For the text-containing cell, return its midpoint in (x, y) coordinate format. 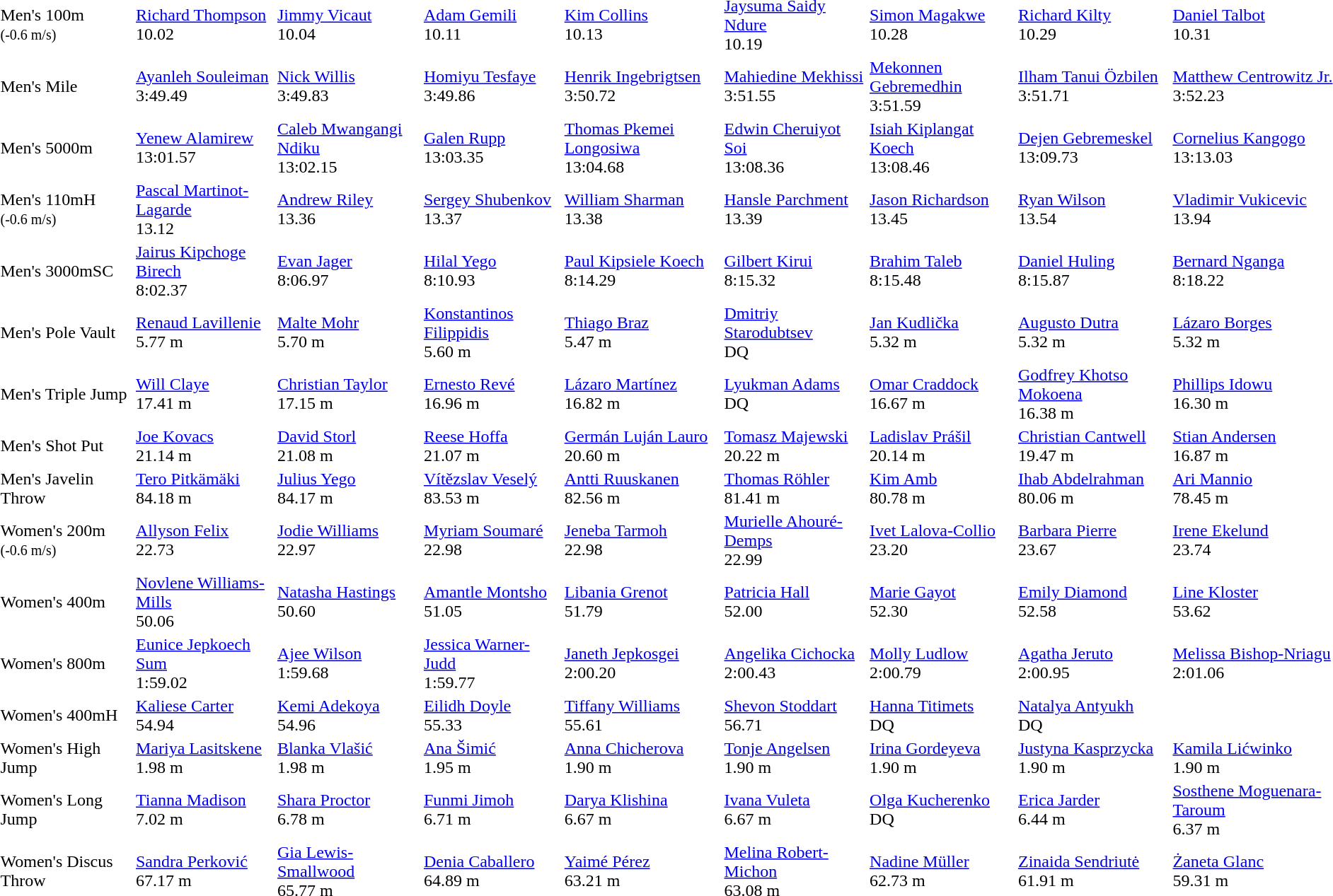
Paul Kipsiele Koech 8:14.29 (642, 271)
Angelika Cichocka 2:00.43 (795, 663)
Eilidh Doyle 55.33 (492, 716)
Gilbert Kirui 8:15.32 (795, 271)
Pascal Martinot-Lagarde 13.12 (204, 209)
Murielle Ahouré-Demps 22.99 (795, 540)
Barbara Pierre 23.67 (1092, 540)
Reese Hoffa 21.07 m (492, 446)
Anna Chicherova 1.90 m (642, 758)
Myriam Soumaré 22.98 (492, 540)
Kim Amb 80.78 m (942, 488)
Patricia Hall 52.00 (795, 602)
Hilal Yego 8:10.93 (492, 271)
Germán Luján Lauro 20.60 m (642, 446)
Thomas Pkemei Longosiwa 13:04.68 (642, 148)
Ayanleh Souleiman 3:49.49 (204, 86)
Renaud Lavillenie 5.77 m (204, 332)
Christian Taylor 17.15 m (348, 394)
Andrew Riley 13.36 (348, 209)
Marie Gayot 52.30 (942, 602)
Sergey Shubenkov 13.37 (492, 209)
Ana Šimić 1.95 m (492, 758)
Jeneba Tarmoh 22.98 (642, 540)
Mariya Lasitskene 1.98 m (204, 758)
David Storl 21.08 m (348, 446)
Tianna Madison 7.02 m (204, 810)
Ajee Wilson 1:59.68 (348, 663)
Homiyu Tesfaye 3:49.86 (492, 86)
Malte Mohr 5.70 m (348, 332)
Evan Jager 8:06.97 (348, 271)
Jodie Williams 22.97 (348, 540)
Daniel Huling 8:15.87 (1092, 271)
Thomas Röhler 81.41 m (795, 488)
Natasha Hastings 50.60 (348, 602)
Galen Rupp 13:03.35 (492, 148)
William Sharman 13.38 (642, 209)
Funmi Jimoh 6.71 m (492, 810)
Ladislav Prášil 20.14 m (942, 446)
Augusto Dutra 5.32 m (1092, 332)
Irina Gordeyeva 1.90 m (942, 758)
Will Claye 17.41 m (204, 394)
Nick Willis 3:49.83 (348, 86)
Joe Kovacs 21.14 m (204, 446)
Darya Klishina 6.67 m (642, 810)
Lázaro Martínez 16.82 m (642, 394)
Christian Cantwell 19.47 m (1092, 446)
Jessica Warner-Judd 1:59.77 (492, 663)
Hanna Titimets DQ (942, 716)
Edwin Cheruiyot Soi 13:08.36 (795, 148)
Isiah Kiplangat Koech 13:08.46 (942, 148)
Tonje Angelsen 1.90 m (795, 758)
Ihab Abdelrahman 80.06 m (1092, 488)
Mahiedine Mekhissi 3:51.55 (795, 86)
Julius Yego 84.17 m (348, 488)
Olga Kucherenko DQ (942, 810)
Ryan Wilson 13.54 (1092, 209)
Thiago Braz 5.47 m (642, 332)
Eunice Jepkoech Sum 1:59.02 (204, 663)
Agatha Jeruto 2:00.95 (1092, 663)
Dejen Gebremeskel 13:09.73 (1092, 148)
Konstantinos Filippidis 5.60 m (492, 332)
Godfrey Khotso Mokoena 16.38 m (1092, 394)
Mekonnen Gebremedhin 3:51.59 (942, 86)
Shara Proctor 6.78 m (348, 810)
Natalya Antyukh DQ (1092, 716)
Vítězslav Veselý 83.53 m (492, 488)
Kemi Adekoya 54.96 (348, 716)
Lyukman Adams DQ (795, 394)
Ilham Tanui Özbilen 3:51.71 (1092, 86)
Jason Richardson 13.45 (942, 209)
Erica Jarder 6.44 m (1092, 810)
Emily Diamond 52.58 (1092, 602)
Ernesto Revé 16.96 m (492, 394)
Blanka Vlašić 1.98 m (348, 758)
Ivet Lalova-Collio 23.20 (942, 540)
Janeth Jepkosgei 2:00.20 (642, 663)
Allyson Felix 22.73 (204, 540)
Amantle Montsho 51.05 (492, 602)
Tomasz Majewski 20.22 m (795, 446)
Yenew Alamirew 13:01.57 (204, 148)
Omar Craddock 16.67 m (942, 394)
Tero Pitkämäki 84.18 m (204, 488)
Novlene Williams-Mills 50.06 (204, 602)
Justyna Kasprzycka 1.90 m (1092, 758)
Shevon Stoddart 56.71 (795, 716)
Tiffany Williams 55.61 (642, 716)
Hansle Parchment 13.39 (795, 209)
Ivana Vuleta 6.67 m (795, 810)
Brahim Taleb 8:15.48 (942, 271)
Libania Grenot 51.79 (642, 602)
Dmitriy Starodubtsev DQ (795, 332)
Kaliese Carter 54.94 (204, 716)
Jan Kudlička 5.32 m (942, 332)
Molly Ludlow 2:00.79 (942, 663)
Caleb Mwangangi Ndiku 13:02.15 (348, 148)
Henrik Ingebrigtsen 3:50.72 (642, 86)
Antti Ruuskanen 82.56 m (642, 488)
Jairus Kipchoge Birech 8:02.37 (204, 271)
